Detect which cell encompasses the target text, then output its [x, y] center coordinate. 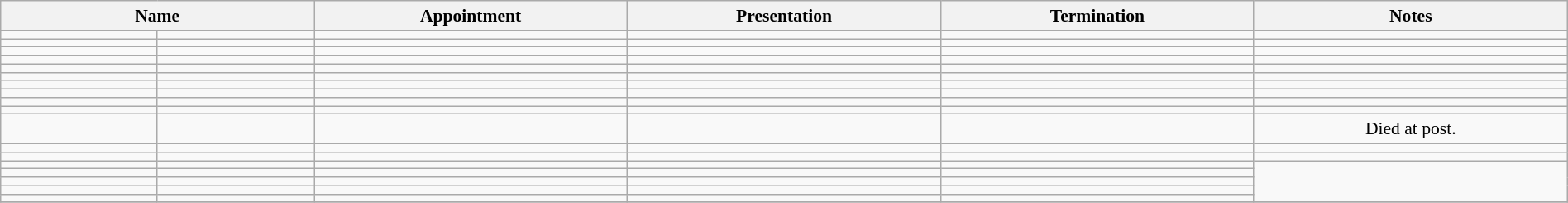
Name [157, 16]
Presentation [784, 16]
Appointment [471, 16]
Termination [1097, 16]
Notes [1411, 16]
Died at post. [1411, 129]
